Return [X, Y] of the center of cell containing provided text 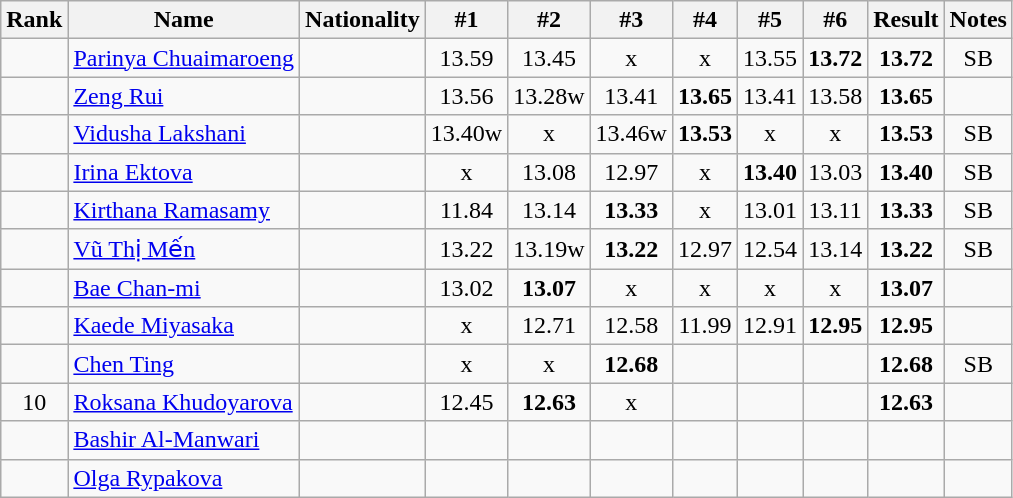
Irina Ektova [184, 172]
13.40w [466, 134]
10 [34, 402]
13.01 [770, 210]
12.45 [466, 402]
#2 [549, 20]
11.99 [704, 326]
Bashir Al-Manwari [184, 440]
12.58 [631, 326]
13.56 [466, 96]
Kaede Miyasaka [184, 326]
#1 [466, 20]
13.58 [836, 96]
13.59 [466, 58]
#4 [704, 20]
#6 [836, 20]
Zeng Rui [184, 96]
13.03 [836, 172]
13.02 [466, 288]
11.84 [466, 210]
Olga Rypakova [184, 478]
Vũ Thị Mến [184, 249]
13.28w [549, 96]
13.46w [631, 134]
13.19w [549, 249]
#3 [631, 20]
13.45 [549, 58]
Vidusha Lakshani [184, 134]
12.91 [770, 326]
13.08 [549, 172]
Bae Chan-mi [184, 288]
Roksana Khudoyarova [184, 402]
Name [184, 20]
12.54 [770, 249]
Parinya Chuaimaroeng [184, 58]
#5 [770, 20]
13.11 [836, 210]
Nationality [363, 20]
Kirthana Ramasamy [184, 210]
12.71 [549, 326]
Result [906, 20]
13.55 [770, 58]
Notes [978, 20]
Chen Ting [184, 364]
Rank [34, 20]
